For the text-containing cell, return its midpoint in [X, Y] coordinate format. 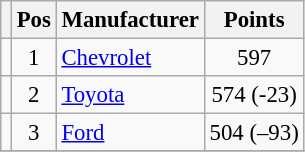
1 [34, 58]
Points [254, 20]
Pos [34, 20]
Chevrolet [130, 58]
2 [34, 95]
Toyota [130, 95]
574 (-23) [254, 95]
3 [34, 133]
Ford [130, 133]
597 [254, 58]
504 (–93) [254, 133]
Manufacturer [130, 20]
